Scan for the cell matching the given text and deliver its (X, Y) coordinate at center. 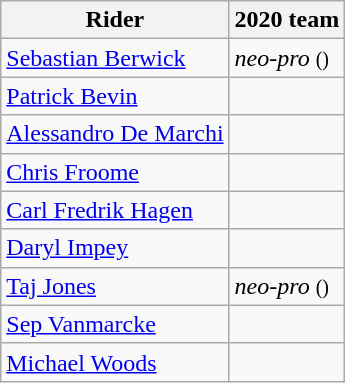
Michael Woods (115, 362)
Carl Fredrik Hagen (115, 210)
Patrick Bevin (115, 96)
Rider (115, 20)
Sebastian Berwick (115, 58)
Daryl Impey (115, 248)
Chris Froome (115, 172)
Alessandro De Marchi (115, 134)
2020 team (287, 20)
Sep Vanmarcke (115, 324)
Taj Jones (115, 286)
